For the text-containing cell, return its midpoint in (X, Y) coordinate format. 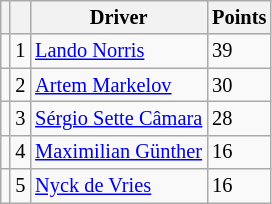
39 (239, 51)
Artem Markelov (118, 85)
Maximilian Günther (118, 152)
4 (20, 152)
Nyck de Vries (118, 186)
1 (20, 51)
Sérgio Sette Câmara (118, 118)
5 (20, 186)
28 (239, 118)
2 (20, 85)
Driver (118, 17)
Lando Norris (118, 51)
30 (239, 85)
3 (20, 118)
Points (239, 17)
